Find where the given text appears and provide that cell's center as [x, y] coordinate. 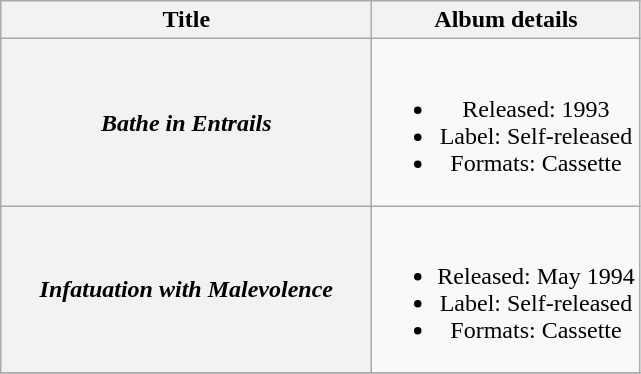
Infatuation with Malevolence [186, 290]
Released: May 1994Label: Self-releasedFormats: Cassette [506, 290]
Album details [506, 20]
Bathe in Entrails [186, 122]
Title [186, 20]
Released: 1993Label: Self-releasedFormats: Cassette [506, 122]
